Output the [x, y] coordinate of the center of the cell containing the given text.  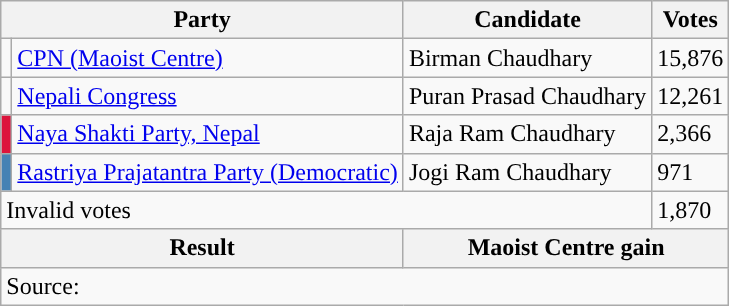
12,261 [690, 96]
971 [690, 172]
Naya Shakti Party, Nepal [208, 134]
Birman Chaudhary [527, 58]
15,876 [690, 58]
Source: [365, 286]
Rastriya Prajatantra Party (Democratic) [208, 172]
Candidate [527, 20]
Invalid votes [326, 210]
Party [202, 20]
Puran Prasad Chaudhary [527, 96]
Jogi Ram Chaudhary [527, 172]
2,366 [690, 134]
1,870 [690, 210]
Votes [690, 20]
Nepali Congress [208, 96]
Raja Ram Chaudhary [527, 134]
Maoist Centre gain [566, 248]
Result [202, 248]
CPN (Maoist Centre) [208, 58]
